Extract the [X, Y] coordinate from the center of the cell holding the provided text.  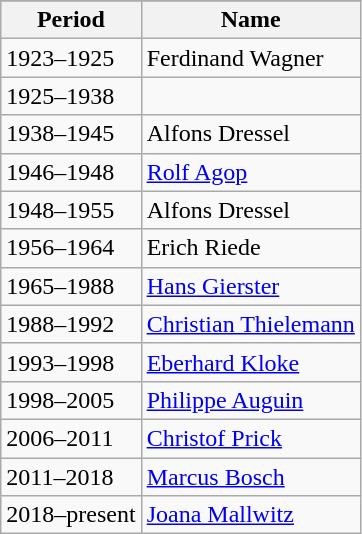
2018–present [71, 515]
1998–2005 [71, 400]
Name [250, 20]
Erich Riede [250, 248]
2006–2011 [71, 438]
1965–1988 [71, 286]
1956–1964 [71, 248]
Ferdinand Wagner [250, 58]
Marcus Bosch [250, 477]
1948–1955 [71, 210]
Eberhard Kloke [250, 362]
Joana Mallwitz [250, 515]
1925–1938 [71, 96]
Period [71, 20]
Rolf Agop [250, 172]
Philippe Auguin [250, 400]
2011–2018 [71, 477]
Christof Prick [250, 438]
1938–1945 [71, 134]
1988–1992 [71, 324]
1993–1998 [71, 362]
1923–1925 [71, 58]
Hans Gierster [250, 286]
1946–1948 [71, 172]
Christian Thielemann [250, 324]
